Capture the cell that displays the provided text and extract its [x, y] central coordinate. 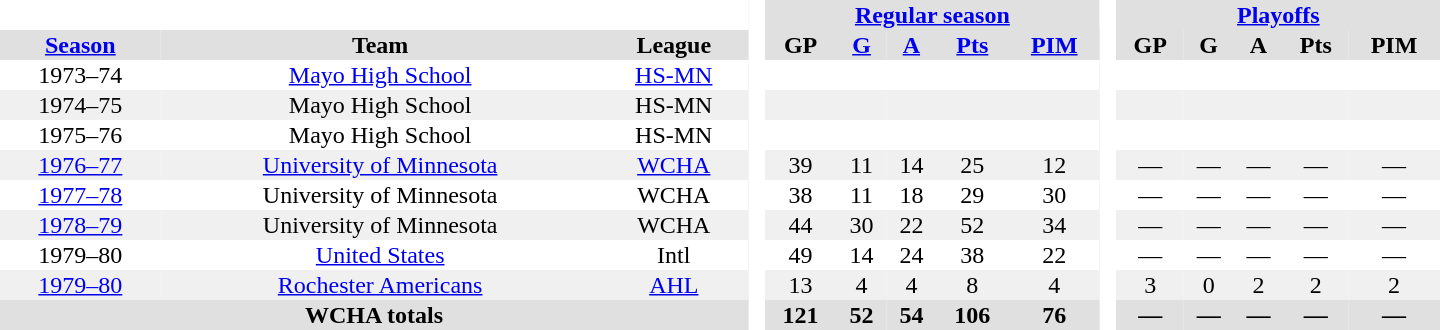
49 [801, 255]
121 [801, 315]
54 [911, 315]
34 [1054, 225]
39 [801, 165]
1976–77 [80, 165]
44 [801, 225]
8 [972, 285]
League [674, 45]
13 [801, 285]
Rochester Americans [380, 285]
Season [80, 45]
Playoffs [1278, 15]
24 [911, 255]
1975–76 [80, 135]
0 [1209, 285]
29 [972, 195]
Team [380, 45]
1978–79 [80, 225]
12 [1054, 165]
3 [1150, 285]
1974–75 [80, 105]
1973–74 [80, 75]
106 [972, 315]
AHL [674, 285]
Regular season [932, 15]
18 [911, 195]
76 [1054, 315]
1977–78 [80, 195]
Intl [674, 255]
WCHA totals [374, 315]
United States [380, 255]
25 [972, 165]
